Search for the cell housing the specified text and yield its [X, Y] center coordinate. 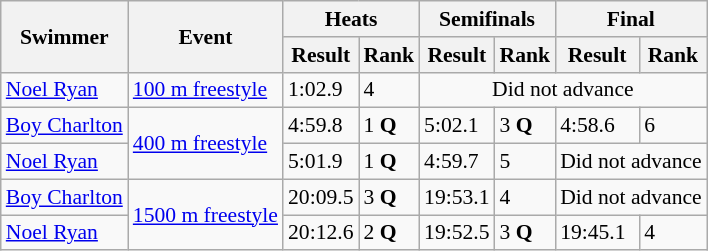
20:12.6 [320, 233]
4:58.6 [597, 126]
100 m freestyle [206, 90]
5 [526, 162]
1:02.9 [320, 90]
19:45.1 [597, 233]
19:53.1 [456, 197]
Event [206, 36]
4:59.7 [456, 162]
2 Q [388, 233]
1500 m freestyle [206, 214]
Semifinals [487, 19]
5:01.9 [320, 162]
6 [672, 126]
5:02.1 [456, 126]
19:52.5 [456, 233]
Swimmer [64, 36]
400 m freestyle [206, 144]
4:59.8 [320, 126]
Final [631, 19]
Heats [351, 19]
20:09.5 [320, 197]
